Extract the (x, y) coordinate from the center of the cell holding the provided text.  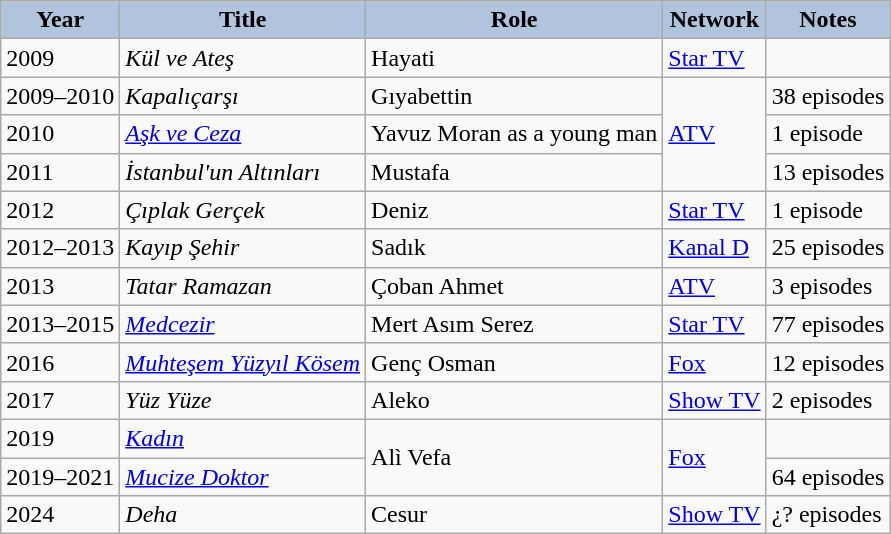
Title (243, 20)
Kül ve Ateş (243, 58)
Deniz (514, 210)
2019 (60, 438)
Kanal D (714, 248)
Genç Osman (514, 362)
Sadık (514, 248)
Medcezir (243, 324)
Cesur (514, 515)
Muhteşem Yüzyıl Kösem (243, 362)
2009 (60, 58)
2012 (60, 210)
2009–2010 (60, 96)
Çoban Ahmet (514, 286)
İstanbul'un Altınları (243, 172)
2024 (60, 515)
Kadın (243, 438)
2016 (60, 362)
Kapalıçarşı (243, 96)
Network (714, 20)
Tatar Ramazan (243, 286)
Gıyabettin (514, 96)
2019–2021 (60, 477)
Role (514, 20)
Mert Asım Serez (514, 324)
Kayıp Şehir (243, 248)
2010 (60, 134)
Yavuz Moran as a young man (514, 134)
Alì Vefa (514, 457)
2013–2015 (60, 324)
¿? episodes (828, 515)
38 episodes (828, 96)
Aleko (514, 400)
2011 (60, 172)
Aşk ve Ceza (243, 134)
Mucize Doktor (243, 477)
Notes (828, 20)
2017 (60, 400)
Deha (243, 515)
2 episodes (828, 400)
64 episodes (828, 477)
2013 (60, 286)
2012–2013 (60, 248)
Mustafa (514, 172)
Year (60, 20)
Hayati (514, 58)
77 episodes (828, 324)
Çıplak Gerçek (243, 210)
13 episodes (828, 172)
25 episodes (828, 248)
Yüz Yüze (243, 400)
3 episodes (828, 286)
12 episodes (828, 362)
